Scan for the cell matching the given text and deliver its [x, y] coordinate at center. 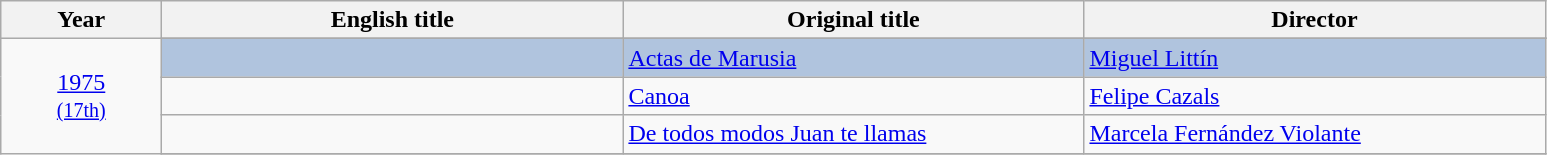
Miguel Littín [1314, 58]
English title [392, 20]
Actas de Marusia [854, 58]
Year [82, 20]
Original title [854, 20]
Felipe Cazals [1314, 96]
Marcela Fernández Violante [1314, 134]
De todos modos Juan te llamas [854, 134]
Director [1314, 20]
Canoa [854, 96]
1975(17th) [82, 96]
